Provide the (x, y) coordinate of the cell's center where the given text is located.  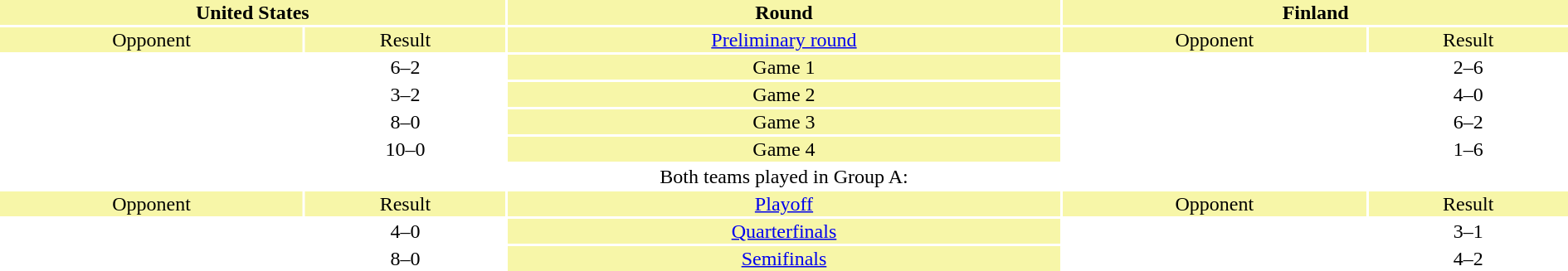
Semifinals (785, 259)
4–2 (1468, 259)
Finland (1316, 12)
Game 1 (785, 67)
3–2 (405, 94)
Round (785, 12)
United States (252, 12)
Preliminary round (785, 40)
Game 3 (785, 122)
Game 2 (785, 94)
Game 4 (785, 149)
Playoff (785, 204)
3–1 (1468, 231)
10–0 (405, 149)
1–6 (1468, 149)
Both teams played in Group A: (784, 177)
2–6 (1468, 67)
Quarterfinals (785, 231)
